Detect which cell encompasses the target text, then output its (x, y) center coordinate. 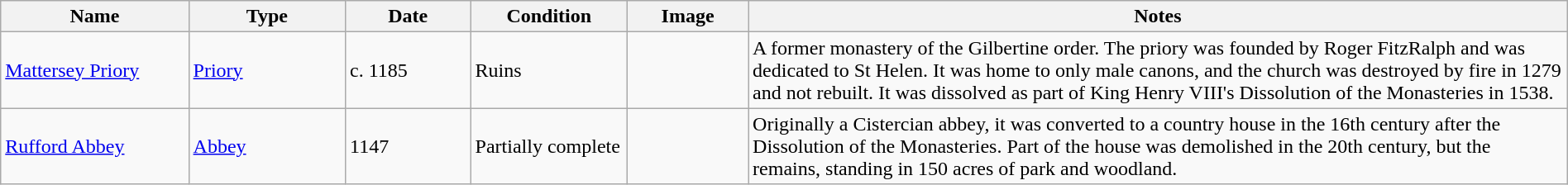
Abbey (266, 146)
Mattersey Priory (94, 70)
Notes (1158, 17)
Image (688, 17)
Date (409, 17)
c. 1185 (409, 70)
Rufford Abbey (94, 146)
Priory (266, 70)
Name (94, 17)
Ruins (549, 70)
Partially complete (549, 146)
Type (266, 17)
Condition (549, 17)
1147 (409, 146)
